Provide the [x, y] coordinate of the cell's center where the given text is located.  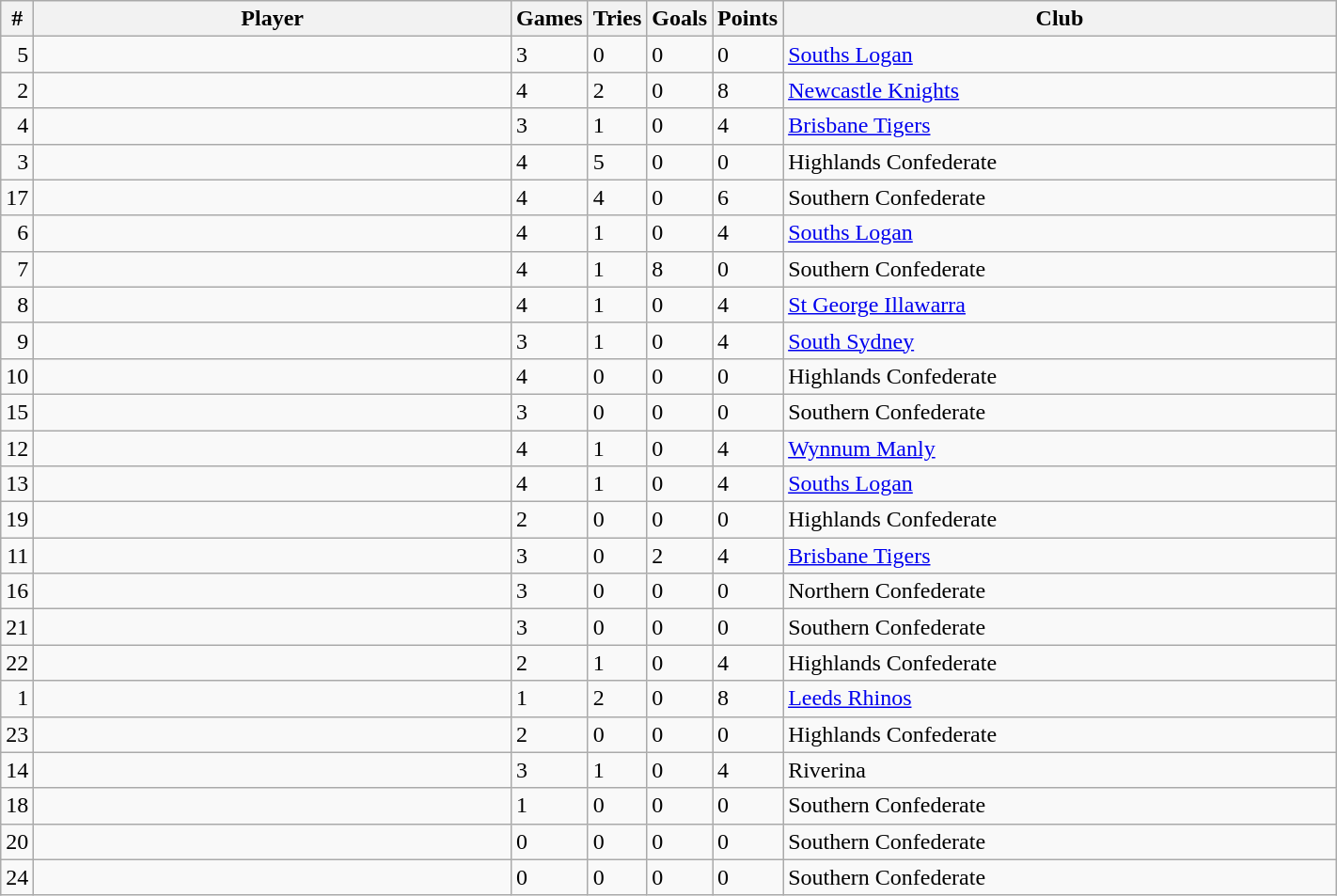
7 [17, 269]
23 [17, 734]
20 [17, 841]
St George Illawarra [1061, 305]
21 [17, 627]
Leeds Rhinos [1061, 699]
14 [17, 770]
Player [273, 19]
Riverina [1061, 770]
# [17, 19]
15 [17, 412]
22 [17, 663]
Tries [617, 19]
Goals [680, 19]
Northern Confederate [1061, 591]
Games [549, 19]
9 [17, 340]
Club [1061, 19]
18 [17, 806]
Newcastle Knights [1061, 90]
24 [17, 877]
Wynnum Manly [1061, 448]
19 [17, 520]
South Sydney [1061, 340]
12 [17, 448]
17 [17, 197]
Points [748, 19]
11 [17, 556]
10 [17, 376]
16 [17, 591]
13 [17, 484]
